From the cell containing the given text, extract its center point as [X, Y] coordinate. 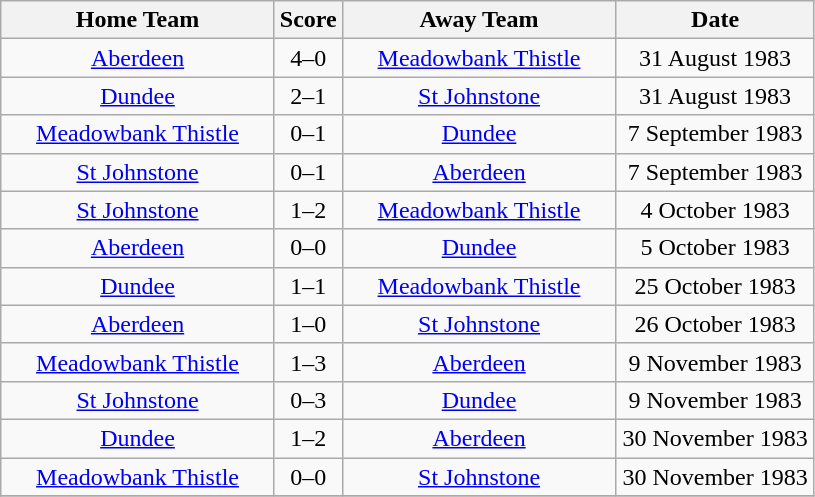
4 October 1983 [716, 210]
Score [308, 20]
1–3 [308, 362]
25 October 1983 [716, 286]
Date [716, 20]
5 October 1983 [716, 248]
Away Team [479, 20]
1–1 [308, 286]
4–0 [308, 58]
Home Team [138, 20]
2–1 [308, 96]
1–0 [308, 324]
26 October 1983 [716, 324]
0–3 [308, 400]
